Locate the cell with the specified text and output its [X, Y] center coordinate. 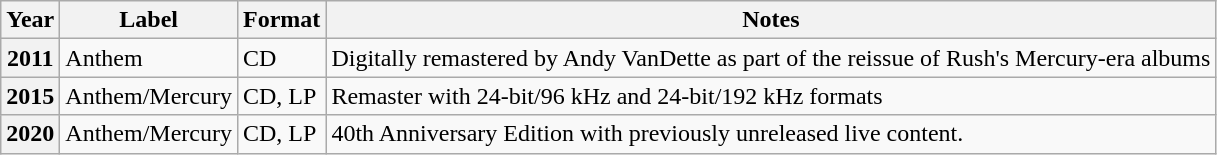
2015 [30, 96]
Remaster with 24-bit/96 kHz and 24-bit/192 kHz formats [771, 96]
Notes [771, 20]
CD [281, 58]
Digitally remastered by Andy VanDette as part of the reissue of Rush's Mercury-era albums [771, 58]
2020 [30, 134]
Anthem [149, 58]
40th Anniversary Edition with previously unreleased live content. [771, 134]
Label [149, 20]
2011 [30, 58]
Year [30, 20]
Format [281, 20]
